Pinpoint the cell where the given text exists, returning its (x, y) midpoint coordinate. 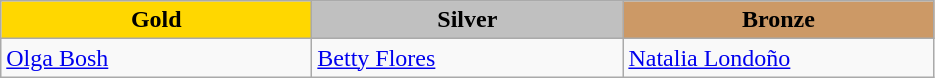
Betty Flores (468, 58)
Natalia Londoño (778, 58)
Olga Bosh (156, 58)
Gold (156, 20)
Bronze (778, 20)
Silver (468, 20)
